Provide the (x, y) coordinate of the cell's center where the given text is located.  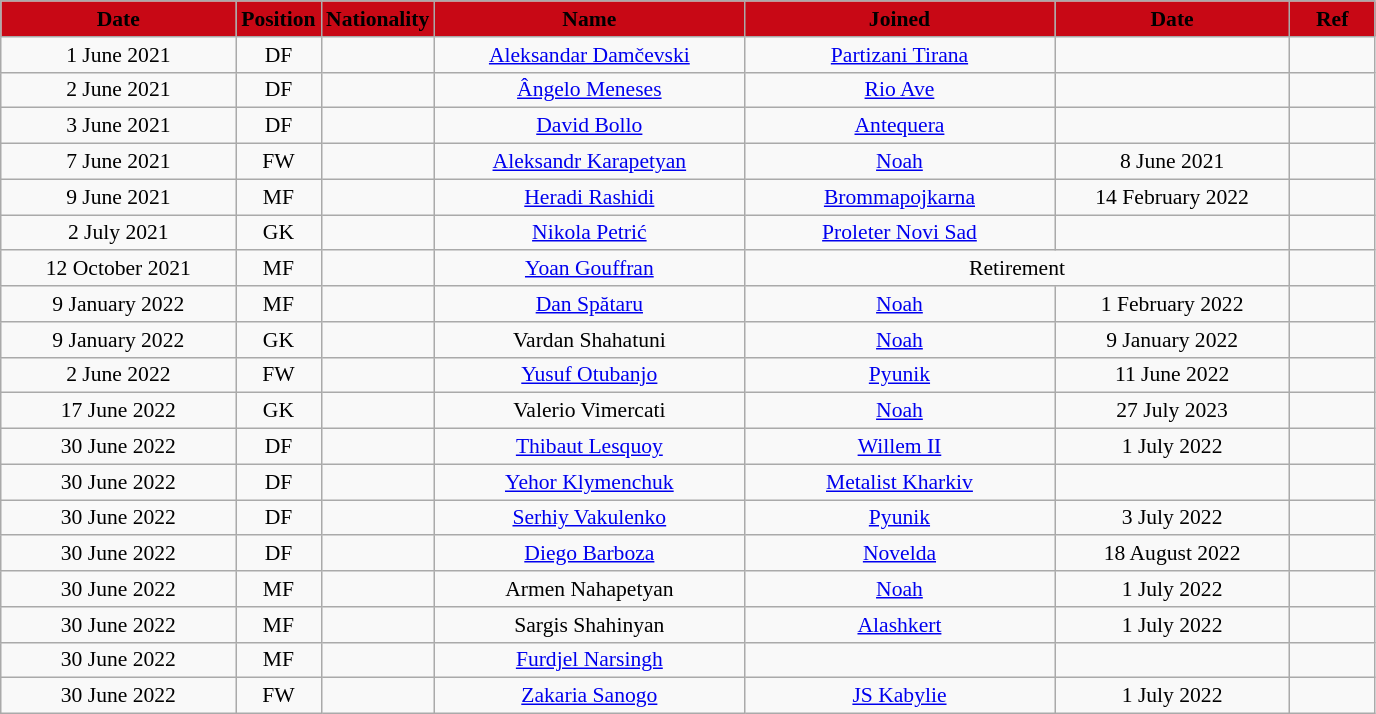
Aleksandar Damčevski (589, 55)
Heradi Rashidi (589, 197)
Ângelo Meneses (589, 90)
3 June 2021 (118, 126)
Dan Spătaru (589, 304)
Name (589, 19)
Retirement (1016, 269)
Vardan Shahatuni (589, 340)
Yehor Klymenchuk (589, 482)
8 June 2021 (1172, 162)
Position (278, 19)
Serhiy Vakulenko (589, 518)
David Bollo (589, 126)
3 July 2022 (1172, 518)
12 October 2021 (118, 269)
JS Kabylie (899, 696)
27 July 2023 (1172, 411)
Nationality (378, 19)
Diego Barboza (589, 554)
11 June 2022 (1172, 375)
Antequera (899, 126)
Yoan Gouffran (589, 269)
Nikola Petrić (589, 233)
7 June 2021 (118, 162)
Furdjel Narsingh (589, 660)
Partizani Tirana (899, 55)
14 February 2022 (1172, 197)
Willem II (899, 447)
Armen Nahapetyan (589, 589)
Joined (899, 19)
2 June 2022 (118, 375)
Sargis Shahinyan (589, 625)
17 June 2022 (118, 411)
Alashkert (899, 625)
1 February 2022 (1172, 304)
Zakaria Sanogo (589, 696)
Rio Ave (899, 90)
9 June 2021 (118, 197)
Thibaut Lesquoy (589, 447)
Ref (1332, 19)
Yusuf Otubanjo (589, 375)
Aleksandr Karapetyan (589, 162)
Valerio Vimercati (589, 411)
18 August 2022 (1172, 554)
Proleter Novi Sad (899, 233)
Brommapojkarna (899, 197)
1 June 2021 (118, 55)
2 June 2021 (118, 90)
2 July 2021 (118, 233)
Novelda (899, 554)
Metalist Kharkiv (899, 482)
